Detect which cell encompasses the target text, then output its [X, Y] center coordinate. 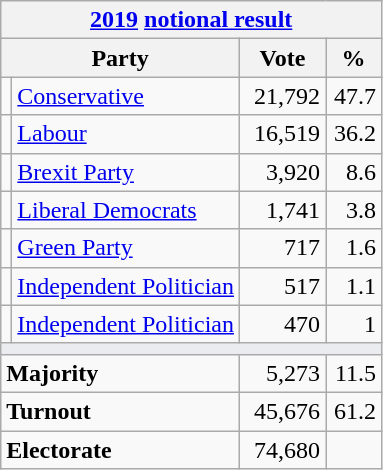
Brexit Party [126, 172]
1,741 [282, 210]
2019 notional result [192, 20]
3,920 [282, 172]
16,519 [282, 134]
Labour [126, 134]
Green Party [126, 248]
Vote [282, 58]
470 [282, 324]
Majority [120, 373]
1.6 [354, 248]
Conservative [126, 96]
Turnout [120, 411]
61.2 [354, 411]
5,273 [282, 373]
11.5 [354, 373]
517 [282, 286]
8.6 [354, 172]
36.2 [354, 134]
45,676 [282, 411]
717 [282, 248]
Liberal Democrats [126, 210]
Electorate [120, 449]
1.1 [354, 286]
Party [120, 58]
1 [354, 324]
3.8 [354, 210]
21,792 [282, 96]
47.7 [354, 96]
% [354, 58]
74,680 [282, 449]
